Detect which cell encompasses the target text, then output its (x, y) center coordinate. 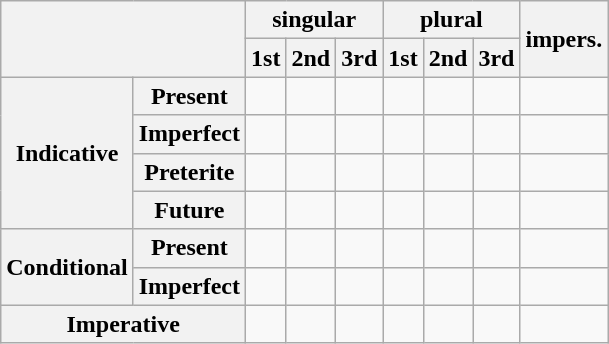
singular (314, 20)
Preterite (189, 172)
Indicative (67, 153)
Future (189, 210)
impers. (564, 39)
plural (452, 20)
Imperative (124, 324)
Conditional (67, 267)
